Extract the [X, Y] coordinate from the center of the cell holding the provided text.  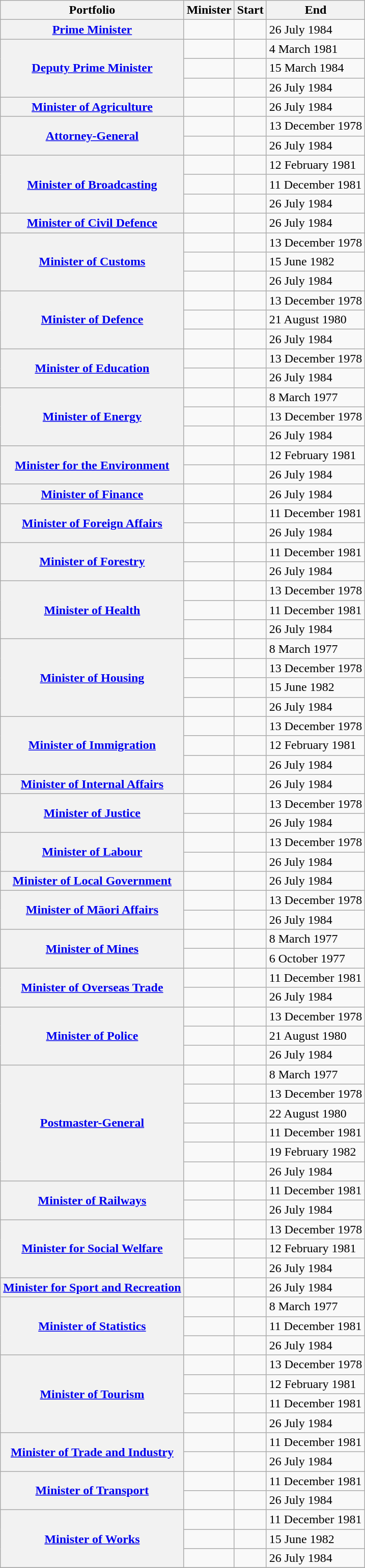
19 February 1982 [316, 1152]
Minister for Social Welfare [92, 1249]
Minister of Statistics [92, 1326]
Deputy Prime Minister [92, 68]
Minister of Justice [92, 813]
Minister of Railways [92, 1200]
Minister of Health [92, 610]
Minister of Mines [92, 949]
Minister of Labour [92, 852]
Minister of Finance [92, 494]
Minister for the Environment [92, 465]
22 August 1980 [316, 1113]
Minister of Agriculture [92, 107]
Minister of Customs [92, 262]
Minister of Local Government [92, 881]
Portfolio [92, 10]
Start [250, 10]
Minister of Police [92, 1036]
Minister of Broadcasting [92, 184]
Minister of Internal Affairs [92, 784]
Attorney-General [92, 136]
End [316, 10]
Minister for Sport and Recreation [92, 1287]
4 March 1981 [316, 49]
Minister of Defence [92, 320]
Minister of Education [92, 368]
Minister of Transport [92, 1491]
Minister of Energy [92, 416]
Minister of Forestry [92, 561]
Minister of Immigration [92, 745]
Minister of Māori Affairs [92, 910]
Postmaster-General [92, 1123]
Minister of Trade and Industry [92, 1452]
Minister [209, 10]
Minister of Overseas Trade [92, 987]
Prime Minister [92, 29]
6 October 1977 [316, 958]
Minister of Housing [92, 678]
Minister of Civil Defence [92, 223]
Minister of Works [92, 1539]
Minister of Foreign Affairs [92, 523]
15 March 1984 [316, 68]
Minister of Tourism [92, 1394]
